Output the [X, Y] coordinate of the center of the cell containing the given text.  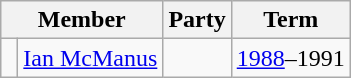
Term [290, 20]
Party [197, 20]
Ian McManus [90, 58]
Member [82, 20]
1988–1991 [290, 58]
